Return [x, y] of the center of cell containing provided text 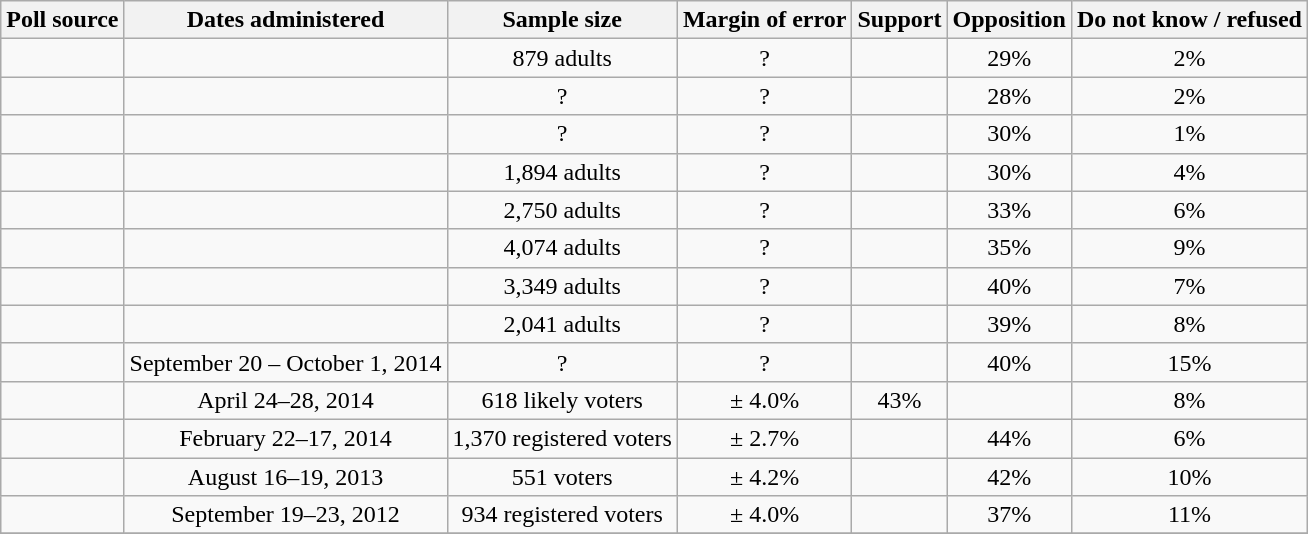
Opposition [1009, 20]
35% [1009, 248]
10% [1189, 477]
4% [1189, 172]
September 19–23, 2012 [286, 515]
44% [1009, 438]
43% [900, 400]
September 20 – October 1, 2014 [286, 362]
879 adults [562, 58]
37% [1009, 515]
Do not know / refused [1189, 20]
August 16–19, 2013 [286, 477]
9% [1189, 248]
11% [1189, 515]
39% [1009, 324]
2,041 adults [562, 324]
4,074 adults [562, 248]
1,894 adults [562, 172]
42% [1009, 477]
7% [1189, 286]
Support [900, 20]
± 2.7% [764, 438]
1,370 registered voters [562, 438]
Margin of error [764, 20]
February 22–17, 2014 [286, 438]
3,349 adults [562, 286]
28% [1009, 96]
1% [1189, 134]
551 voters [562, 477]
Sample size [562, 20]
± 4.2% [764, 477]
33% [1009, 210]
Dates administered [286, 20]
934 registered voters [562, 515]
Poll source [62, 20]
April 24–28, 2014 [286, 400]
15% [1189, 362]
29% [1009, 58]
618 likely voters [562, 400]
2,750 adults [562, 210]
